Scan for the cell matching the given text and deliver its [x, y] coordinate at center. 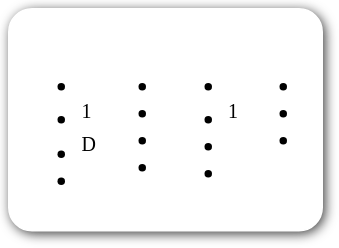
1 [202, 120]
1D [58, 120]
